Extract the [x, y] coordinate from the center of the cell holding the provided text.  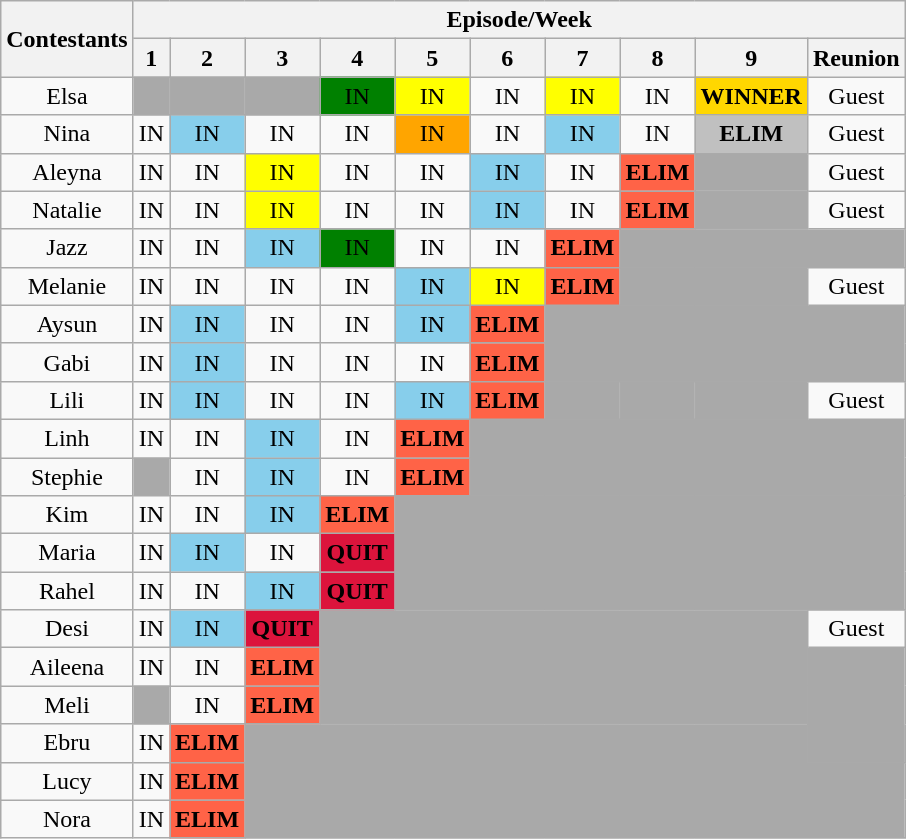
Rahel [67, 591]
4 [358, 58]
Maria [67, 553]
WINNER [751, 96]
6 [508, 58]
Ebru [67, 743]
Elsa [67, 96]
Meli [67, 705]
Contestants [67, 39]
Natalie [67, 210]
1 [151, 58]
5 [432, 58]
Gabi [67, 362]
Nora [67, 819]
Aleyna [67, 172]
Aileena [67, 667]
3 [282, 58]
Reunion [856, 58]
8 [658, 58]
9 [751, 58]
Lucy [67, 781]
Linh [67, 438]
Melanie [67, 286]
Stephie [67, 477]
2 [208, 58]
Jazz [67, 248]
Nina [67, 134]
Aysun [67, 324]
7 [582, 58]
Kim [67, 515]
Desi [67, 629]
Episode/Week [519, 20]
Lili [67, 400]
